Determine the (x, y) coordinate at the center of the cell enclosing the given text.  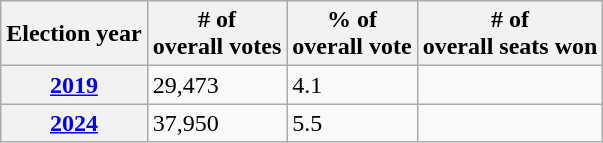
# ofoverall votes (217, 34)
5.5 (352, 123)
29,473 (217, 85)
4.1 (352, 85)
Election year (74, 34)
% ofoverall vote (352, 34)
37,950 (217, 123)
# ofoverall seats won (510, 34)
2024 (74, 123)
2019 (74, 85)
